Return the (X, Y) coordinate for the center point of the cell that contains the specified text.  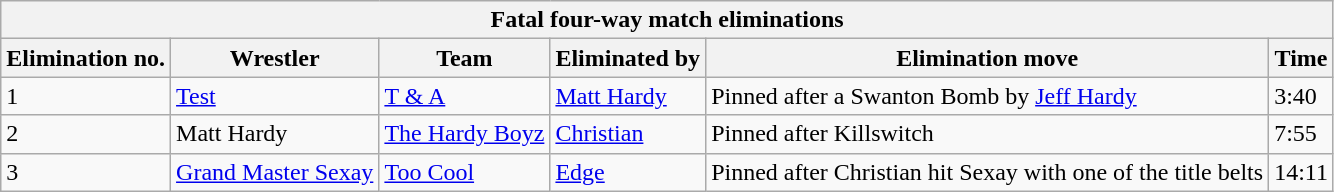
Pinned after a Swanton Bomb by Jeff Hardy (988, 96)
2 (86, 134)
7:55 (1302, 134)
Christian (628, 134)
14:11 (1302, 172)
3:40 (1302, 96)
1 (86, 96)
Pinned after Killswitch (988, 134)
Team (464, 58)
Elimination move (988, 58)
Too Cool (464, 172)
Edge (628, 172)
Fatal four-way match eliminations (668, 20)
Wrestler (275, 58)
Test (275, 96)
3 (86, 172)
Time (1302, 58)
Pinned after Christian hit Sexay with one of the title belts (988, 172)
T & A (464, 96)
Eliminated by (628, 58)
Elimination no. (86, 58)
Grand Master Sexay (275, 172)
The Hardy Boyz (464, 134)
